Locate the cell with the specified text and output its [x, y] center coordinate. 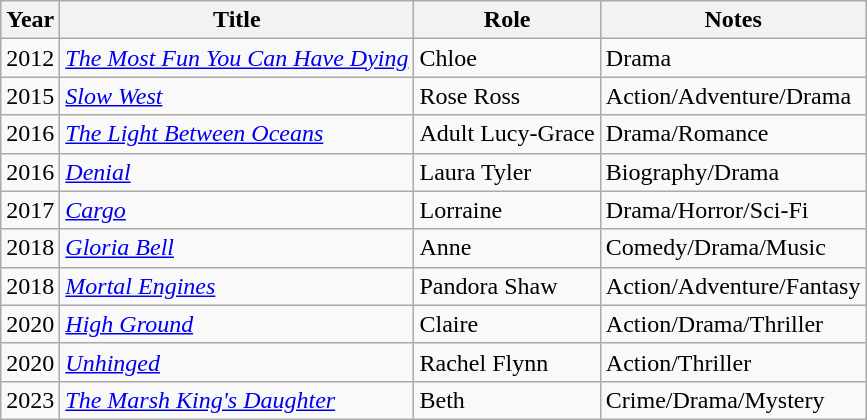
Notes [733, 20]
Title [237, 20]
Slow West [237, 96]
Pandora Shaw [507, 286]
Biography/Drama [733, 172]
Drama [733, 58]
The Light Between Oceans [237, 134]
Crime/Drama/Mystery [733, 400]
2015 [30, 96]
Denial [237, 172]
Laura Tyler [507, 172]
2023 [30, 400]
High Ground [237, 324]
Adult Lucy-Grace [507, 134]
Rachel Flynn [507, 362]
Beth [507, 400]
Action/Drama/Thriller [733, 324]
Lorraine [507, 210]
Action/Adventure/Drama [733, 96]
Claire [507, 324]
Gloria Bell [237, 248]
Drama/Horror/Sci-Fi [733, 210]
Rose Ross [507, 96]
Action/Thriller [733, 362]
The Most Fun You Can Have Dying [237, 58]
Unhinged [237, 362]
Anne [507, 248]
Drama/Romance [733, 134]
Role [507, 20]
Action/Adventure/Fantasy [733, 286]
Comedy/Drama/Music [733, 248]
2017 [30, 210]
The Marsh King's Daughter [237, 400]
Chloe [507, 58]
2012 [30, 58]
Cargo [237, 210]
Mortal Engines [237, 286]
Year [30, 20]
